Determine the (X, Y) coordinate at the center of the cell enclosing the given text.  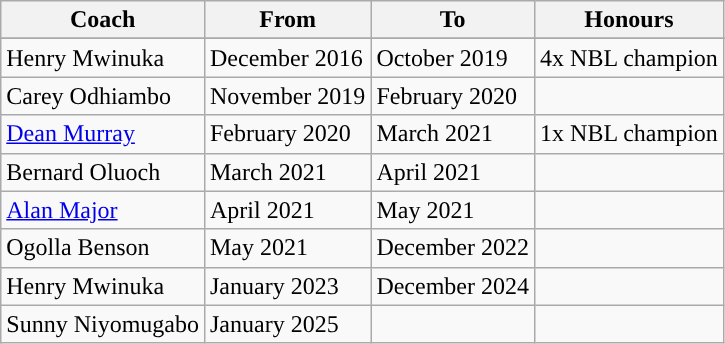
Carey Odhiambo (103, 96)
December 2024 (453, 286)
1x NBL champion (630, 134)
January 2025 (287, 324)
Coach (103, 20)
December 2016 (287, 58)
Ogolla Benson (103, 248)
From (287, 20)
December 2022 (453, 248)
January 2023 (287, 286)
Alan Major (103, 210)
October 2019 (453, 58)
November 2019 (287, 96)
Honours (630, 20)
Sunny Niyomugabo (103, 324)
To (453, 20)
Bernard Oluoch (103, 172)
4x NBL champion (630, 58)
Dean Murray (103, 134)
